Identify which cell holds the provided text, then report its [x, y] central coordinate. 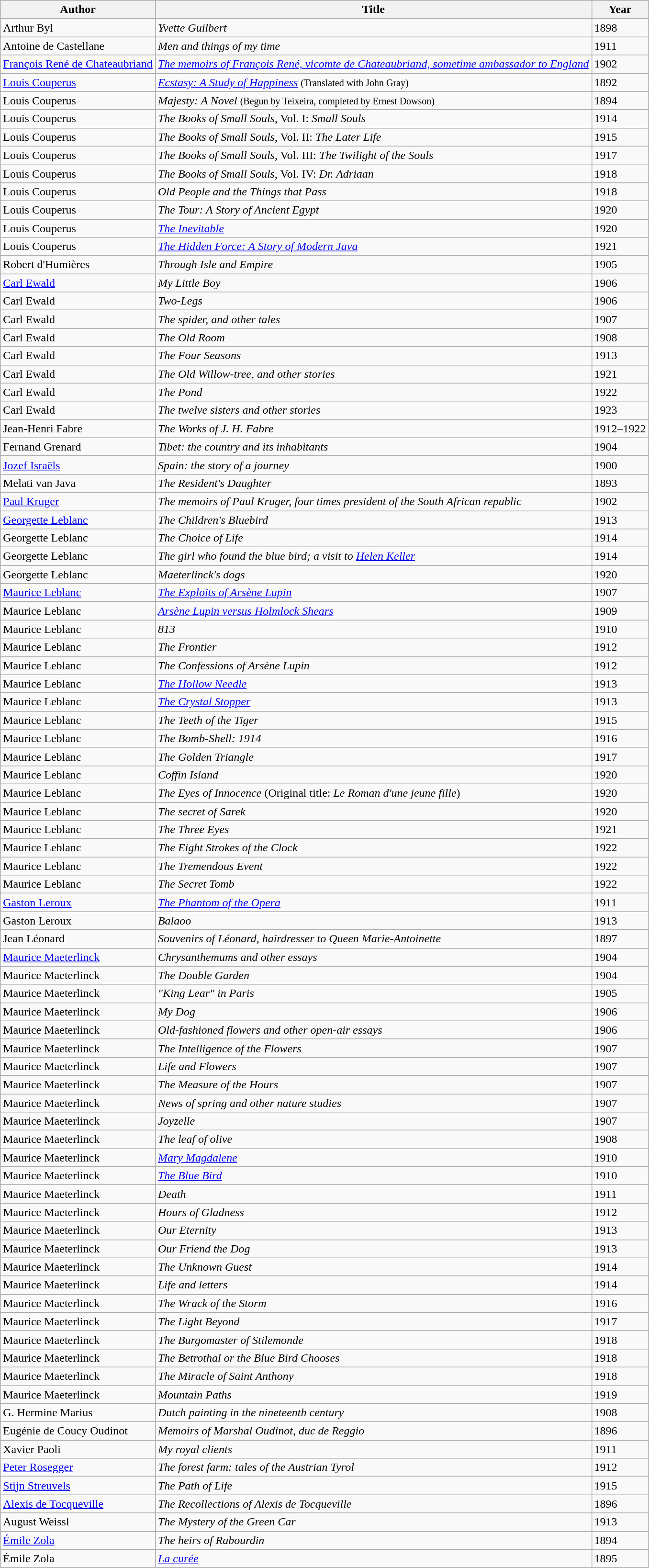
The secret of Sarek [373, 812]
The Betrothal or the Blue Bird Chooses [373, 1358]
Our Eternity [373, 1230]
The Four Seasons [373, 356]
The Tremendous Event [373, 866]
The memoirs of Paul Kruger, four times president of the South African republic [373, 501]
August Weissl [78, 1522]
The Resident's Daughter [373, 483]
Paul Kruger [78, 501]
1895 [620, 1558]
1912–1922 [620, 429]
Eugénie de Coucy Oudinot [78, 1431]
My Little Boy [373, 283]
Joyzelle [373, 1121]
Two-Legs [373, 301]
The Confessions of Arsène Lupin [373, 666]
813 [373, 629]
Melati van Java [78, 483]
Year [620, 10]
The Books of Small Souls, Vol. I: Small Souls [373, 119]
The Teeth of the Tiger [373, 720]
Fernand Grenard [78, 447]
"King Lear" in Paris [373, 993]
1900 [620, 465]
The Recollections of Alexis de Tocqueville [373, 1504]
News of spring and other nature studies [373, 1103]
G. Hermine Marius [78, 1413]
The Frontier [373, 647]
The Phantom of the Opera [373, 902]
The Golden Triangle [373, 756]
The Mystery of the Green Car [373, 1522]
The Inevitable [373, 228]
The Wrack of the Storm [373, 1303]
Our Friend the Dog [373, 1249]
Life and letters [373, 1285]
The Choice of Life [373, 538]
Xavier Paoli [78, 1449]
The Books of Small Souls, Vol. II: The Later Life [373, 137]
Majesty: A Novel (Begun by Teixeira, completed by Ernest Dowson) [373, 101]
Arthur Byl [78, 28]
Yvette Guilbert [373, 28]
Mary Magdalene [373, 1158]
The heirs of Rabourdin [373, 1540]
Jozef Israëls [78, 465]
The Three Eyes [373, 830]
The Intelligence of the Flowers [373, 1048]
The Secret Tomb [373, 884]
The Measure of the Hours [373, 1084]
Title [373, 10]
1893 [620, 483]
Maeterlinck's dogs [373, 575]
The memoirs of François René, vicomte de Chateaubriand, sometime ambassador to England [373, 64]
1897 [620, 939]
Men and things of my time [373, 46]
1909 [620, 611]
The Double Garden [373, 975]
Jean Léonard [78, 939]
Through Isle and Empire [373, 265]
The Old Willow-tree, and other stories [373, 374]
François René de Chateaubriand [78, 64]
Death [373, 1194]
1898 [620, 28]
Stijn Streuvels [78, 1486]
1923 [620, 410]
The twelve sisters and other stories [373, 410]
Alexis de Tocqueville [78, 1504]
The Miracle of Saint Anthony [373, 1376]
The Burgomaster of Stilemonde [373, 1340]
The Eight Strokes of the Clock [373, 848]
The Books of Small Souls, Vol. IV: Dr. Adriaan [373, 173]
The leaf of olive [373, 1139]
Ecstasy: A Study of Happiness (Translated with John Gray) [373, 82]
The Blue Bird [373, 1176]
Life and Flowers [373, 1066]
The Light Beyond [373, 1321]
The forest farm: tales of the Austrian Tyrol [373, 1467]
Balaoo [373, 921]
The Tour: A Story of Ancient Egypt [373, 210]
Spain: the story of a journey [373, 465]
The spider, and other tales [373, 319]
1919 [620, 1395]
The Eyes of Innocence (Original title: Le Roman d'une jeune fille) [373, 793]
Memoirs of Marshal Oudinot, duc de Reggio [373, 1431]
Arsène Lupin versus Holmlock Shears [373, 611]
Souvenirs of Léonard, hairdresser to Queen Marie-Antoinette [373, 939]
1892 [620, 82]
Author [78, 10]
Dutch painting in the nineteenth century [373, 1413]
The Exploits of Arsène Lupin [373, 593]
Jean-Henri Fabre [78, 429]
My royal clients [373, 1449]
Old-fashioned flowers and other open-air essays [373, 1030]
My Dog [373, 1012]
The girl who found the blue bird; a visit to Helen Keller [373, 556]
La curée [373, 1558]
Mountain Paths [373, 1395]
Coffin Island [373, 775]
Tibet: the country and its inhabitants [373, 447]
Old People and the Things that Pass [373, 192]
The Works of J. H. Fabre [373, 429]
The Crystal Stopper [373, 702]
The Books of Small Souls, Vol. III: The Twilight of the Souls [373, 155]
Hours of Gladness [373, 1212]
The Pond [373, 392]
The Hidden Force: A Story of Modern Java [373, 247]
The Hollow Needle [373, 684]
Robert d'Humières [78, 265]
Peter Rosegger [78, 1467]
The Bomb-Shell: 1914 [373, 738]
Chrysanthemums and other essays [373, 957]
Antoine de Castellane [78, 46]
The Old Room [373, 338]
The Children's Bluebird [373, 519]
The Unknown Guest [373, 1267]
The Path of Life [373, 1486]
